Determine the (X, Y) coordinate at the center of the cell enclosing the given text.  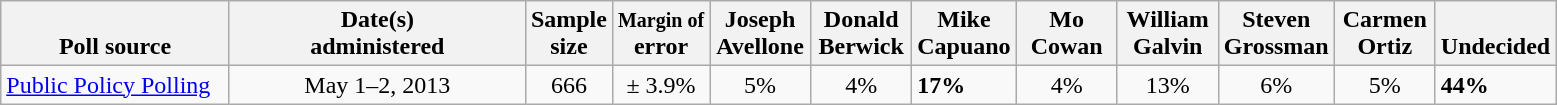
Public Policy Polling (116, 85)
6% (1276, 85)
Date(s)administered (377, 34)
Undecided (1495, 34)
JosephAvellone (760, 34)
DonaldBerwick (862, 34)
MikeCapuano (964, 34)
Poll source (116, 34)
WilliamGalvin (1168, 34)
13% (1168, 85)
MoCowan (1066, 34)
44% (1495, 85)
± 3.9% (660, 85)
17% (964, 85)
May 1–2, 2013 (377, 85)
Margin oferror (660, 34)
StevenGrossman (1276, 34)
666 (568, 85)
Samplesize (568, 34)
CarmenOrtiz (1384, 34)
